From the cell containing the given text, extract its center point as (x, y) coordinate. 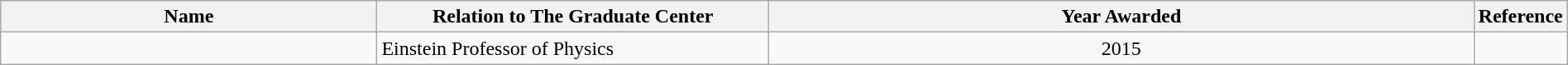
Einstein Professor of Physics (573, 48)
Reference (1520, 17)
Relation to The Graduate Center (573, 17)
Year Awarded (1121, 17)
Name (189, 17)
2015 (1121, 48)
